For the text-containing cell, return its midpoint in (X, Y) coordinate format. 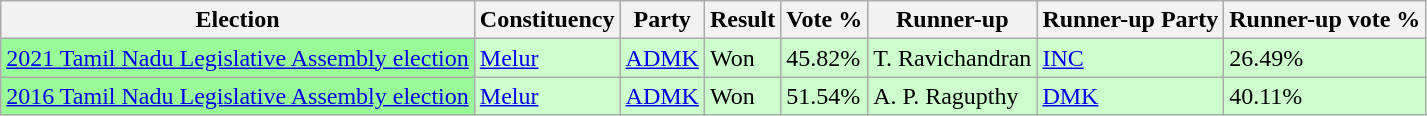
Election (238, 20)
26.49% (1325, 58)
A. P. Ragupthy (952, 96)
Vote % (824, 20)
51.54% (824, 96)
Constituency (547, 20)
Runner-up (952, 20)
Party (662, 20)
Result (742, 20)
INC (1130, 58)
Runner-up vote % (1325, 20)
Runner-up Party (1130, 20)
40.11% (1325, 96)
45.82% (824, 58)
T. Ravichandran (952, 58)
2021 Tamil Nadu Legislative Assembly election (238, 58)
DMK (1130, 96)
2016 Tamil Nadu Legislative Assembly election (238, 96)
